Detect which cell encompasses the target text, then output its (x, y) center coordinate. 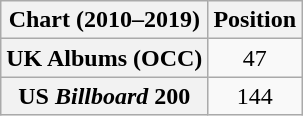
144 (255, 96)
Position (255, 20)
US Billboard 200 (104, 96)
Chart (2010–2019) (104, 20)
UK Albums (OCC) (104, 58)
47 (255, 58)
